Return the (x, y) coordinate for the center point of the cell that contains the specified text.  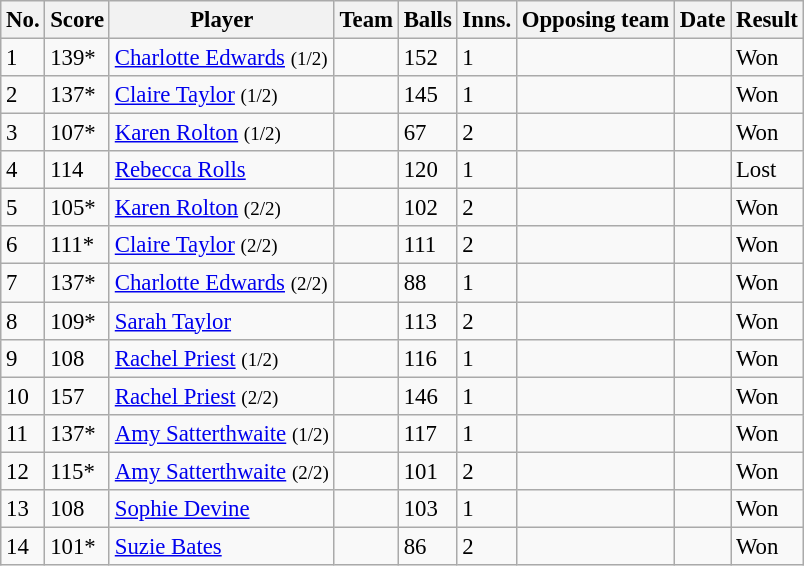
102 (428, 208)
Balls (428, 20)
Sarah Taylor (222, 321)
14 (23, 546)
12 (23, 471)
Karen Rolton (2/2) (222, 208)
10 (23, 396)
Player (222, 20)
120 (428, 170)
Rachel Priest (1/2) (222, 358)
107* (78, 133)
7 (23, 283)
86 (428, 546)
Rachel Priest (2/2) (222, 396)
Claire Taylor (2/2) (222, 245)
No. (23, 20)
11 (23, 433)
Rebecca Rolls (222, 170)
6 (23, 245)
5 (23, 208)
152 (428, 58)
114 (78, 170)
Claire Taylor (1/2) (222, 95)
115* (78, 471)
101* (78, 546)
Date (702, 20)
111* (78, 245)
146 (428, 396)
Lost (768, 170)
4 (23, 170)
Charlotte Edwards (1/2) (222, 58)
117 (428, 433)
Score (78, 20)
157 (78, 396)
Sophie Devine (222, 509)
105* (78, 208)
145 (428, 95)
109* (78, 321)
Inns. (486, 20)
9 (23, 358)
3 (23, 133)
Suzie Bates (222, 546)
Result (768, 20)
139* (78, 58)
111 (428, 245)
Opposing team (595, 20)
101 (428, 471)
116 (428, 358)
Amy Satterthwaite (1/2) (222, 433)
Karen Rolton (1/2) (222, 133)
Amy Satterthwaite (2/2) (222, 471)
103 (428, 509)
67 (428, 133)
88 (428, 283)
13 (23, 509)
Team (366, 20)
Charlotte Edwards (2/2) (222, 283)
8 (23, 321)
113 (428, 321)
